Locate the cell with the specified text and output its (x, y) center coordinate. 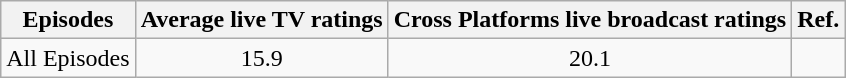
Episodes (68, 20)
Cross Platforms live broadcast ratings (590, 20)
20.1 (590, 58)
15.9 (262, 58)
Ref. (818, 20)
All Episodes (68, 58)
Average live TV ratings (262, 20)
